Locate the cell with the specified text and output its (x, y) center coordinate. 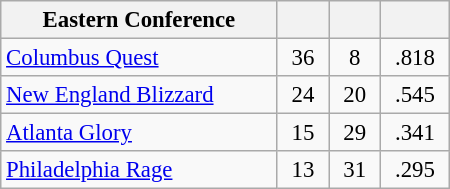
Eastern Conference (139, 20)
13 (303, 170)
.545 (416, 95)
36 (303, 58)
29 (355, 133)
.295 (416, 170)
20 (355, 95)
Philadelphia Rage (139, 170)
.341 (416, 133)
New England Blizzard (139, 95)
Atlanta Glory (139, 133)
.818 (416, 58)
15 (303, 133)
8 (355, 58)
Columbus Quest (139, 58)
24 (303, 95)
31 (355, 170)
